Return (X, Y) of the center of cell containing provided text 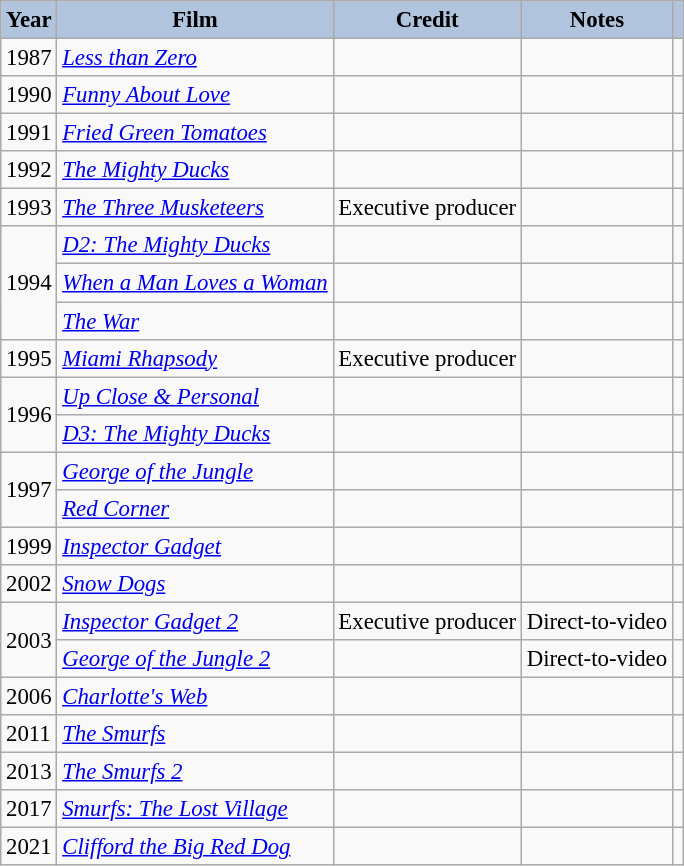
1991 (29, 133)
The Smurfs (195, 734)
1996 (29, 414)
Less than Zero (195, 58)
Notes (596, 20)
1993 (29, 208)
1999 (29, 546)
Snow Dogs (195, 584)
Inspector Gadget (195, 546)
2003 (29, 640)
1990 (29, 95)
2013 (29, 772)
1987 (29, 58)
1997 (29, 490)
The Three Musketeers (195, 208)
Inspector Gadget 2 (195, 621)
1992 (29, 170)
2011 (29, 734)
Red Corner (195, 509)
The Mighty Ducks (195, 170)
1995 (29, 358)
D2: The Mighty Ducks (195, 245)
Miami Rhapsody (195, 358)
2017 (29, 809)
George of the Jungle 2 (195, 659)
2006 (29, 697)
Fried Green Tomatoes (195, 133)
Funny About Love (195, 95)
Film (195, 20)
Clifford the Big Red Dog (195, 847)
When a Man Loves a Woman (195, 283)
Smurfs: The Lost Village (195, 809)
Credit (427, 20)
Charlotte's Web (195, 697)
George of the Jungle (195, 471)
The Smurfs 2 (195, 772)
2021 (29, 847)
Up Close & Personal (195, 396)
The War (195, 321)
D3: The Mighty Ducks (195, 433)
2002 (29, 584)
Year (29, 20)
1994 (29, 282)
